Locate the cell with the specified text and output its [x, y] center coordinate. 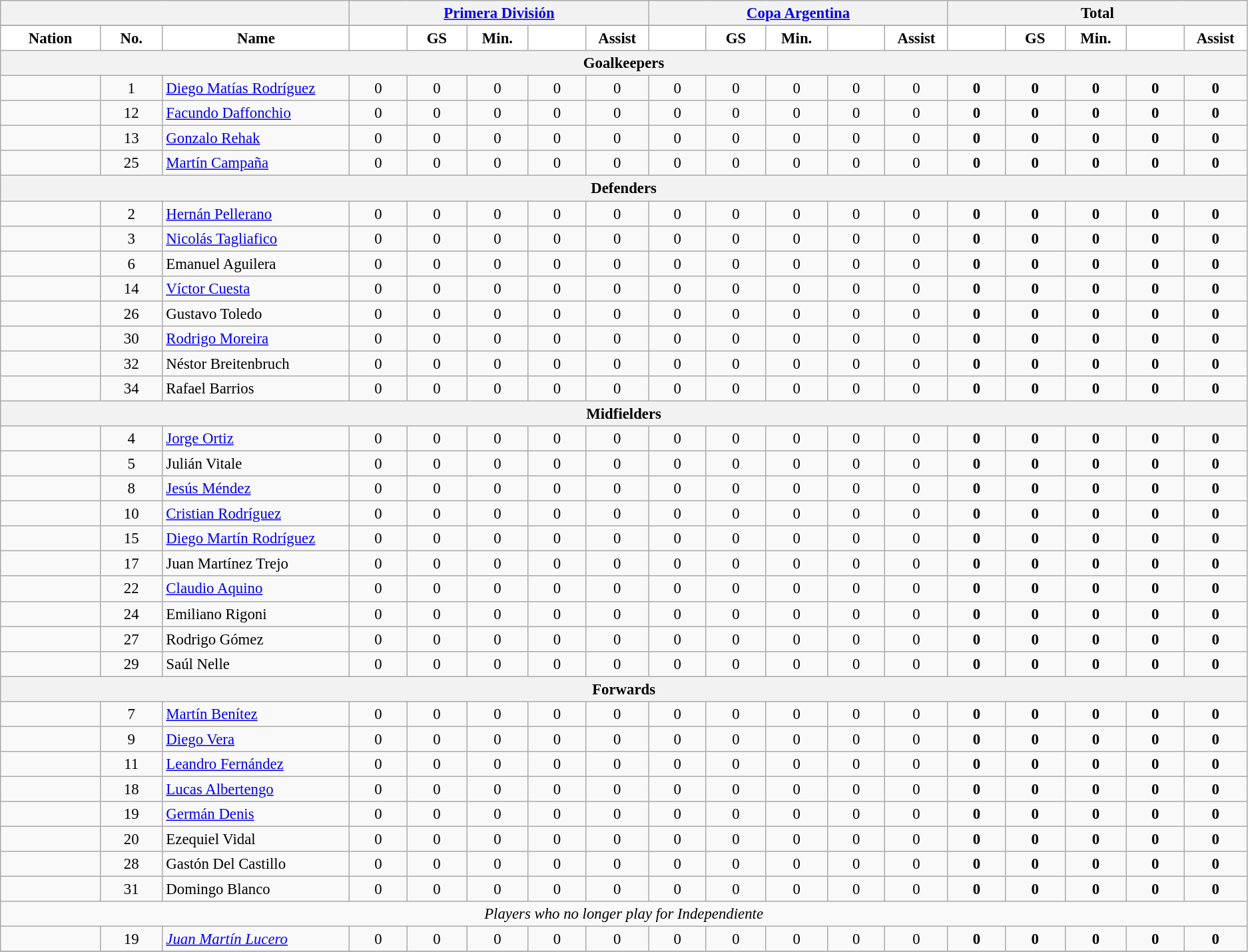
30 [131, 339]
Martín Benítez [256, 714]
3 [131, 238]
Emiliano Rigoni [256, 614]
Diego Matías Rodríguez [256, 89]
26 [131, 314]
Gustavo Toledo [256, 314]
18 [131, 789]
Defenders [624, 188]
31 [131, 889]
Juan Martín Lucero [256, 939]
9 [131, 739]
Leandro Fernández [256, 764]
Total [1097, 13]
Juan Martínez Trejo [256, 564]
Rafael Barrios [256, 389]
8 [131, 489]
Germán Denis [256, 814]
5 [131, 464]
7 [131, 714]
Emanuel Aguilera [256, 264]
Midfielders [624, 413]
17 [131, 564]
27 [131, 639]
Víctor Cuesta [256, 288]
Nation [51, 39]
29 [131, 664]
Martín Campaña [256, 163]
Diego Vera [256, 739]
4 [131, 439]
Jorge Ortiz [256, 439]
15 [131, 539]
Facundo Daffonchio [256, 113]
2 [131, 214]
14 [131, 288]
Name [256, 39]
Domingo Blanco [256, 889]
24 [131, 614]
11 [131, 764]
Copa Argentina [798, 13]
Gastón Del Castillo [256, 864]
34 [131, 389]
Néstor Breitenbruch [256, 363]
Diego Martín Rodríguez [256, 539]
Saúl Nelle [256, 664]
13 [131, 138]
Hernán Pellerano [256, 214]
Goalkeepers [624, 63]
28 [131, 864]
25 [131, 163]
Forwards [624, 689]
Lucas Albertengo [256, 789]
Claudio Aquino [256, 589]
12 [131, 113]
1 [131, 89]
No. [131, 39]
Rodrigo Gómez [256, 639]
Players who no longer play for Independiente [624, 914]
6 [131, 264]
Gonzalo Rehak [256, 138]
Jesús Méndez [256, 489]
Ezequiel Vidal [256, 839]
Cristian Rodríguez [256, 514]
Nicolás Tagliafico [256, 238]
20 [131, 839]
22 [131, 589]
Julián Vitale [256, 464]
Rodrigo Moreira [256, 339]
32 [131, 363]
10 [131, 514]
Primera División [499, 13]
